Provide the [X, Y] coordinate of the cell's center where the given text is located.  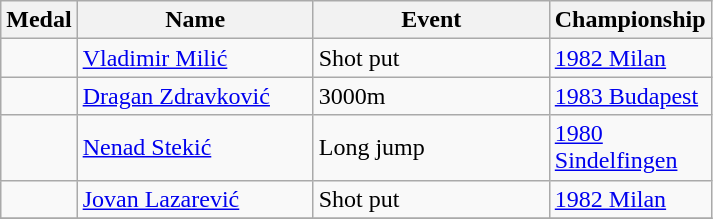
Jovan Lazarević [195, 199]
1980 Sindelfingen [630, 148]
Vladimir Milić [195, 58]
3000m [431, 96]
Event [431, 20]
Championship [630, 20]
Dragan Zdravković [195, 96]
1983 Budapest [630, 96]
Long jump [431, 148]
Name [195, 20]
Medal [39, 20]
Nenad Stekić [195, 148]
